Pinpoint the cell where the given text exists, returning its (x, y) midpoint coordinate. 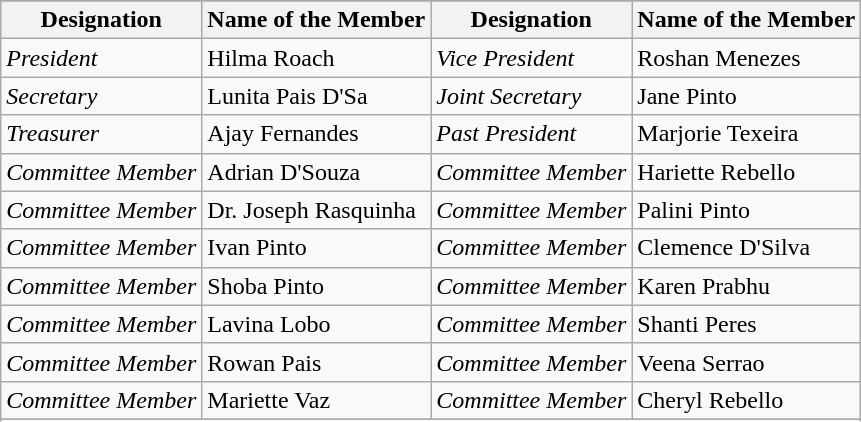
Ajay Fernandes (316, 134)
Shanti Peres (746, 324)
Cheryl Rebello (746, 400)
Veena Serrao (746, 362)
Lunita Pais D'Sa (316, 96)
Marjorie Texeira (746, 134)
Vice President (532, 58)
Lavina Lobo (316, 324)
Dr. Joseph Rasquinha (316, 210)
Joint Secretary (532, 96)
Roshan Menezes (746, 58)
Karen Prabhu (746, 286)
President (102, 58)
Adrian D'Souza (316, 172)
Rowan Pais (316, 362)
Mariette Vaz (316, 400)
Ivan Pinto (316, 248)
Jane Pinto (746, 96)
Hilma Roach (316, 58)
Palini Pinto (746, 210)
Past President (532, 134)
Treasurer (102, 134)
Hariette Rebello (746, 172)
Secretary (102, 96)
Shoba Pinto (316, 286)
Clemence D'Silva (746, 248)
